Determine the [X, Y] coordinate at the center of the cell enclosing the given text.  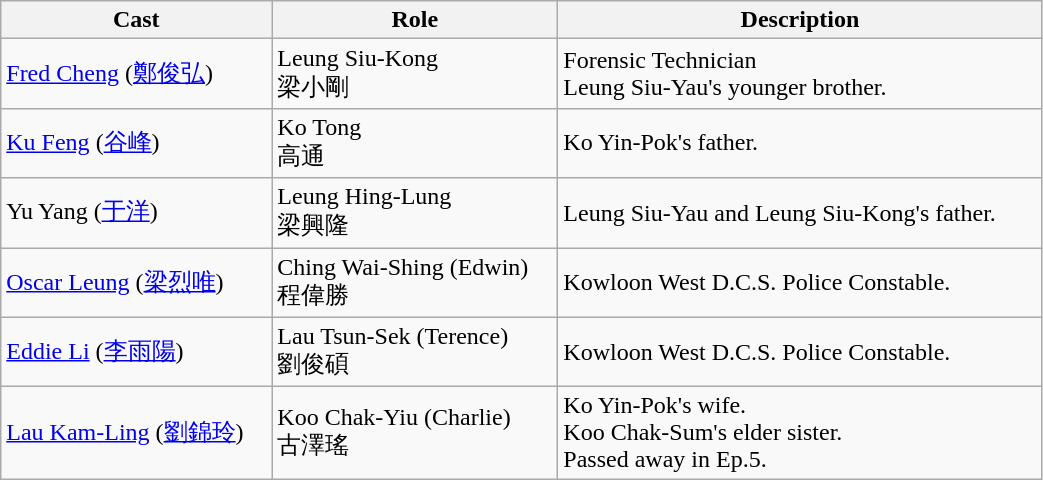
Eddie Li (李雨陽) [136, 352]
Ching Wai-Shing (Edwin) 程偉勝 [415, 283]
Yu Yang (于洋) [136, 213]
Fred Cheng (鄭俊弘) [136, 74]
Role [415, 20]
Description [800, 20]
Ko Tong 高通 [415, 143]
Forensic Technician Leung Siu-Yau's younger brother. [800, 74]
Oscar Leung (梁烈唯) [136, 283]
Cast [136, 20]
Koo Chak-Yiu (Charlie) 古澤瑤 [415, 433]
Ko Yin-Pok's father. [800, 143]
Lau Kam-Ling (劉錦玲) [136, 433]
Leung Siu-Kong 梁小剛 [415, 74]
Leung Hing-Lung 梁興隆 [415, 213]
Ku Feng (谷峰) [136, 143]
Lau Tsun-Sek (Terence) 劉俊碩 [415, 352]
Ko Yin-Pok's wife. Koo Chak-Sum's elder sister. Passed away in Ep.5. [800, 433]
Leung Siu-Yau and Leung Siu-Kong's father. [800, 213]
